Detect which cell encompasses the target text, then output its [x, y] center coordinate. 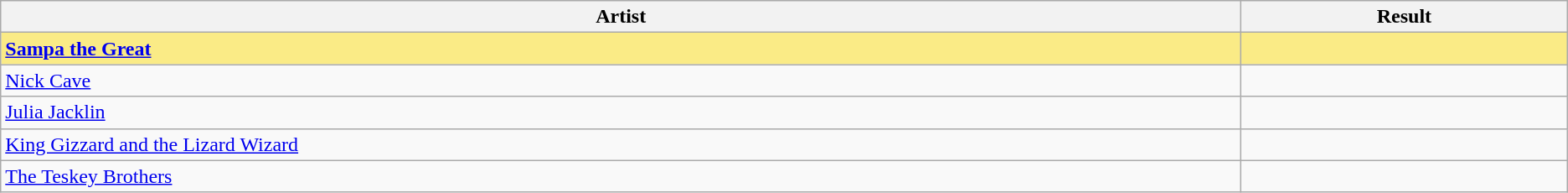
Artist [622, 17]
Nick Cave [622, 81]
The Teskey Brothers [622, 176]
Julia Jacklin [622, 112]
Result [1405, 17]
King Gizzard and the Lizard Wizard [622, 144]
Sampa the Great [622, 49]
